Search for the cell housing the specified text and yield its (x, y) center coordinate. 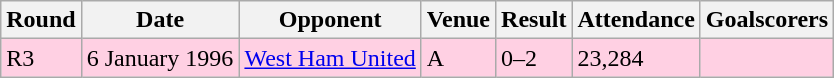
Opponent (330, 20)
West Ham United (330, 58)
6 January 1996 (160, 58)
Venue (458, 20)
Round (41, 20)
Goalscorers (766, 20)
R3 (41, 58)
Result (534, 20)
0–2 (534, 58)
Date (160, 20)
23,284 (636, 58)
Attendance (636, 20)
A (458, 58)
